Output the [X, Y] coordinate of the center of the cell containing the given text.  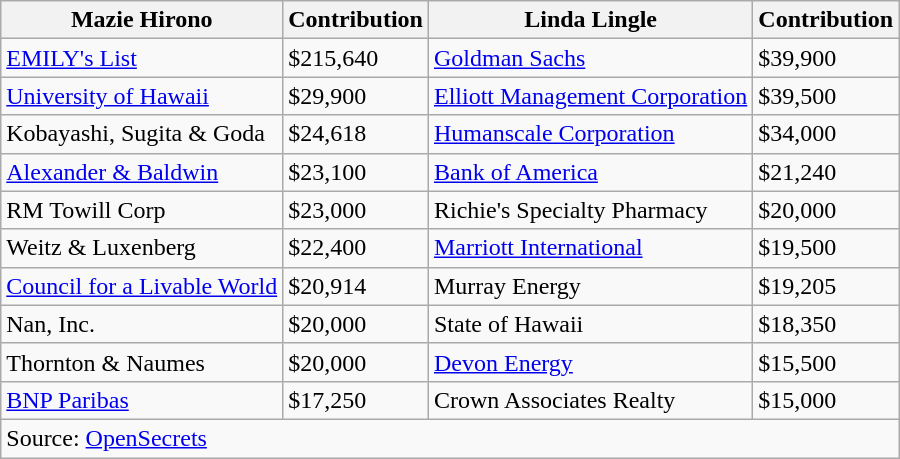
Bank of America [590, 172]
Murray Energy [590, 286]
$22,400 [356, 248]
Elliott Management Corporation [590, 96]
$34,000 [826, 134]
Nan, Inc. [142, 324]
$15,500 [826, 362]
Mazie Hirono [142, 20]
Alexander & Baldwin [142, 172]
$19,205 [826, 286]
Devon Energy [590, 362]
$23,000 [356, 210]
$24,618 [356, 134]
$21,240 [826, 172]
Source: OpenSecrets [450, 438]
Crown Associates Realty [590, 400]
Goldman Sachs [590, 58]
EMILY's List [142, 58]
$15,000 [826, 400]
University of Hawaii [142, 96]
$215,640 [356, 58]
BNP Paribas [142, 400]
$39,500 [826, 96]
$39,900 [826, 58]
RM Towill Corp [142, 210]
Marriott International [590, 248]
Weitz & Luxenberg [142, 248]
Richie's Specialty Pharmacy [590, 210]
$29,900 [356, 96]
$20,914 [356, 286]
Humanscale Corporation [590, 134]
Thornton & Naumes [142, 362]
Council for a Livable World [142, 286]
Kobayashi, Sugita & Goda [142, 134]
$17,250 [356, 400]
$19,500 [826, 248]
State of Hawaii [590, 324]
Linda Lingle [590, 20]
$18,350 [826, 324]
$23,100 [356, 172]
